Output the [X, Y] coordinate of the center of the cell containing the given text.  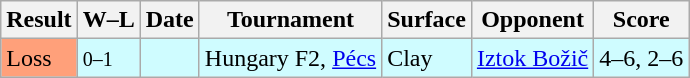
Hungary F2, Pécs [290, 58]
Date [170, 20]
Loss [39, 58]
Clay [427, 58]
Iztok Božič [532, 58]
0–1 [108, 58]
Opponent [532, 20]
Result [39, 20]
Tournament [290, 20]
Score [642, 20]
4–6, 2–6 [642, 58]
Surface [427, 20]
W–L [108, 20]
